Find where the given text appears and provide that cell's center as [x, y] coordinate. 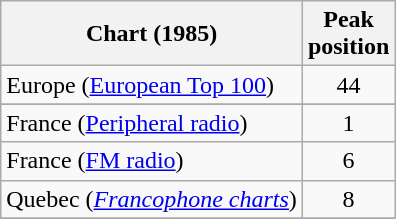
Quebec (Francophone charts) [152, 199]
France (Peripheral radio) [152, 123]
France (FM radio) [152, 161]
1 [348, 123]
6 [348, 161]
Chart (1985) [152, 34]
Peakposition [348, 34]
Europe (European Top 100) [152, 85]
44 [348, 85]
8 [348, 199]
